Locate the cell with the specified text and output its (X, Y) center coordinate. 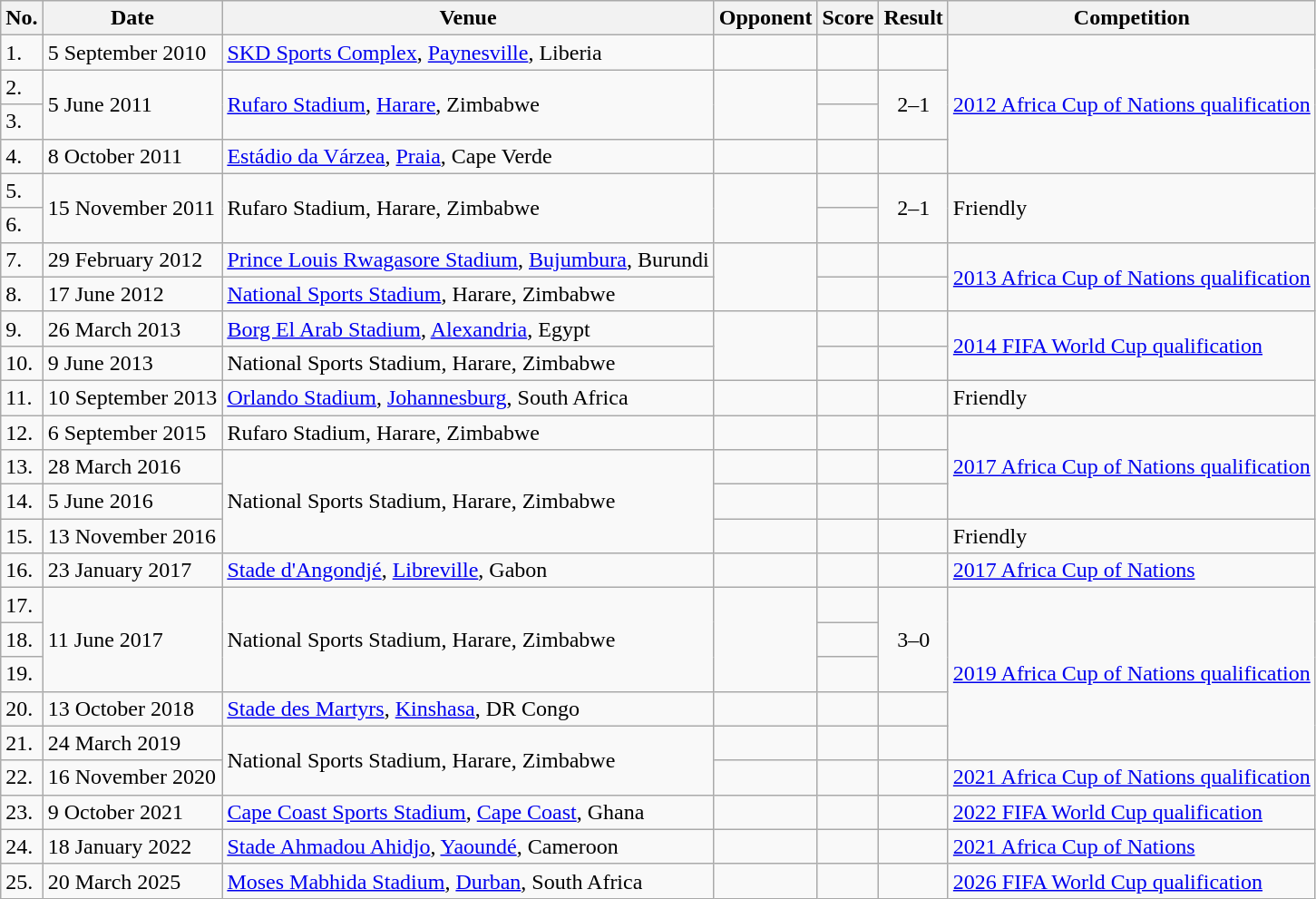
15 November 2011 (132, 208)
Opponent (765, 18)
2017 Africa Cup of Nations qualification (1132, 467)
6 September 2015 (132, 433)
10 September 2013 (132, 397)
2012 Africa Cup of Nations qualification (1132, 104)
2014 FIFA World Cup qualification (1132, 346)
11 June 2017 (132, 640)
22. (22, 777)
13 November 2016 (132, 536)
2021 Africa Cup of Nations qualification (1132, 777)
7. (22, 259)
25. (22, 881)
23 January 2017 (132, 571)
11. (22, 397)
No. (22, 18)
13 October 2018 (132, 708)
Stade des Martyrs, Kinshasa, DR Congo (468, 708)
Borg El Arab Stadium, Alexandria, Egypt (468, 328)
Stade d'Angondjé, Libreville, Gabon (468, 571)
SKD Sports Complex, Paynesville, Liberia (468, 53)
17 June 2012 (132, 294)
13. (22, 467)
17. (22, 605)
3–0 (913, 640)
Result (913, 18)
Estádio da Várzea, Praia, Cape Verde (468, 156)
15. (22, 536)
5 June 2016 (132, 502)
5 September 2010 (132, 53)
26 March 2013 (132, 328)
23. (22, 812)
19. (22, 674)
29 February 2012 (132, 259)
2021 Africa Cup of Nations (1132, 846)
18. (22, 640)
5. (22, 191)
Venue (468, 18)
2013 Africa Cup of Nations qualification (1132, 277)
28 March 2016 (132, 467)
2017 Africa Cup of Nations (1132, 571)
3. (22, 122)
5 June 2011 (132, 104)
Prince Louis Rwagasore Stadium, Bujumbura, Burundi (468, 259)
2019 Africa Cup of Nations qualification (1132, 674)
Cape Coast Sports Stadium, Cape Coast, Ghana (468, 812)
6. (22, 225)
9 October 2021 (132, 812)
8. (22, 294)
24 March 2019 (132, 743)
2022 FIFA World Cup qualification (1132, 812)
Date (132, 18)
20. (22, 708)
16 November 2020 (132, 777)
20 March 2025 (132, 881)
2. (22, 87)
21. (22, 743)
Moses Mabhida Stadium, Durban, South Africa (468, 881)
14. (22, 502)
Orlando Stadium, Johannesburg, South Africa (468, 397)
Score (848, 18)
4. (22, 156)
18 January 2022 (132, 846)
Stade Ahmadou Ahidjo, Yaoundé, Cameroon (468, 846)
8 October 2011 (132, 156)
16. (22, 571)
9. (22, 328)
Competition (1132, 18)
10. (22, 363)
24. (22, 846)
9 June 2013 (132, 363)
12. (22, 433)
1. (22, 53)
2026 FIFA World Cup qualification (1132, 881)
